Find where the given text appears and provide that cell's center as (X, Y) coordinate. 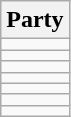
Party (35, 20)
